Extract the [X, Y] coordinate from the center of the cell holding the provided text.  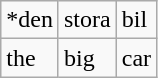
bil [136, 20]
big [87, 58]
car [136, 58]
*den [30, 20]
the [30, 58]
stora [87, 20]
